Return [X, Y] of the center of cell containing provided text 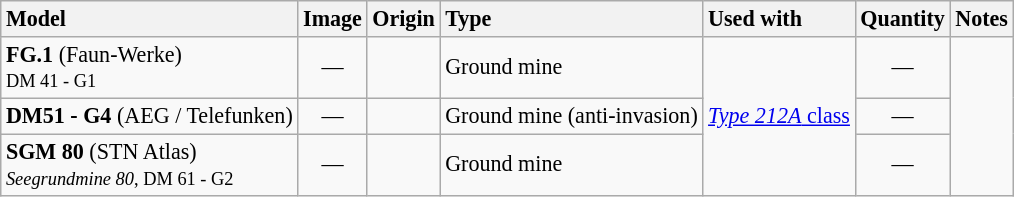
Model [150, 18]
Quantity [902, 18]
SGM 80 (STN Atlas)Seegrundmine 80, DM 61 - G2 [150, 164]
Type [572, 18]
Image [332, 18]
Origin [404, 18]
FG.1 (Faun-Werke)DM 41 - G1 [150, 66]
DM51 - G4 (AEG / Telefunken) [150, 116]
Used with [779, 18]
Notes [982, 18]
Ground mine (anti-invasion) [572, 116]
Type 212A class [779, 115]
